Extract the [X, Y] coordinate from the center of the cell holding the provided text.  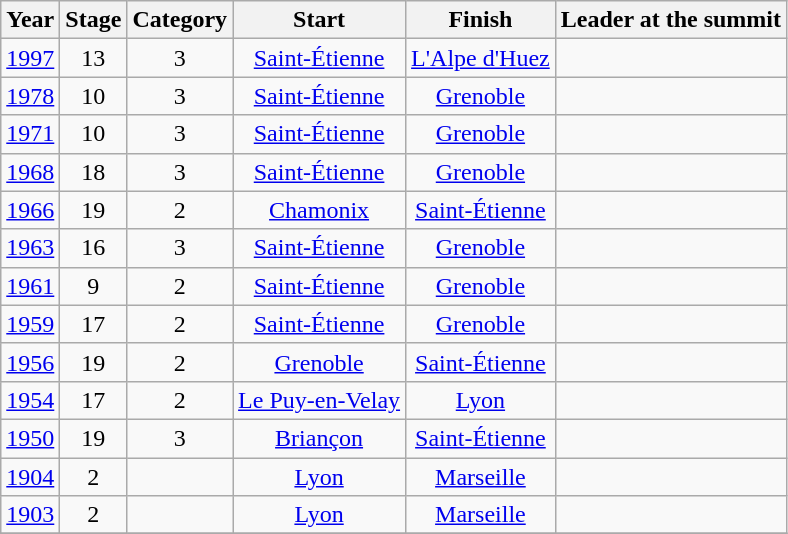
1950 [30, 438]
1903 [30, 515]
13 [94, 58]
1959 [30, 324]
16 [94, 248]
1978 [30, 96]
1904 [30, 477]
Category [180, 20]
Le Puy-en-Velay [320, 400]
1956 [30, 362]
1954 [30, 400]
1963 [30, 248]
1961 [30, 286]
Briançon [320, 438]
1968 [30, 172]
9 [94, 286]
Leader at the summit [670, 20]
Stage [94, 20]
L'Alpe d'Huez [481, 58]
Chamonix [320, 210]
Start [320, 20]
1997 [30, 58]
Year [30, 20]
Finish [481, 20]
1971 [30, 134]
1966 [30, 210]
18 [94, 172]
